Detect which cell encompasses the target text, then output its [x, y] center coordinate. 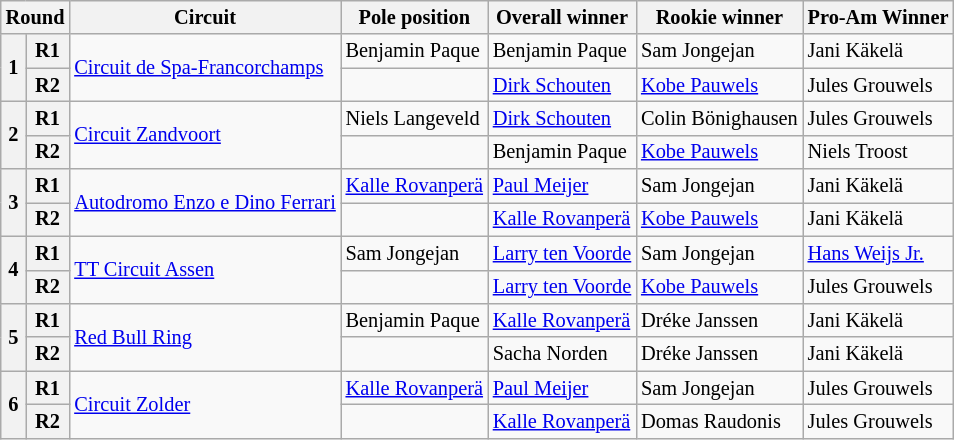
Hans Weijs Jr. [878, 253]
Niels Troost [878, 152]
4 [14, 270]
Domas Raudonis [720, 421]
Circuit de Spa-Francorchamps [204, 68]
5 [14, 336]
TT Circuit Assen [204, 270]
Colin Bönighausen [720, 118]
1 [14, 68]
Pro-Am Winner [878, 17]
Circuit Zolder [204, 404]
Circuit [204, 17]
Sacha Norden [562, 354]
Red Bull Ring [204, 336]
2 [14, 134]
3 [14, 202]
Pole position [414, 17]
Autodromo Enzo e Dino Ferrari [204, 202]
Overall winner [562, 17]
Round [36, 17]
6 [14, 404]
Rookie winner [720, 17]
Niels Langeveld [414, 118]
Circuit Zandvoort [204, 134]
